Capture the cell that displays the provided text and extract its (x, y) central coordinate. 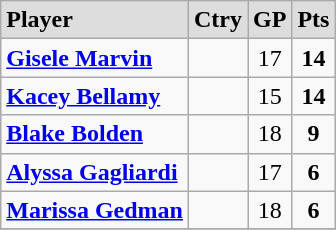
Player (95, 20)
Pts (314, 20)
9 (314, 134)
Kacey Bellamy (95, 96)
Blake Bolden (95, 134)
GP (270, 20)
Marissa Gedman (95, 210)
Alyssa Gagliardi (95, 172)
15 (270, 96)
Ctry (218, 20)
Gisele Marvin (95, 58)
